Extract the (x, y) coordinate from the center of the cell holding the provided text.  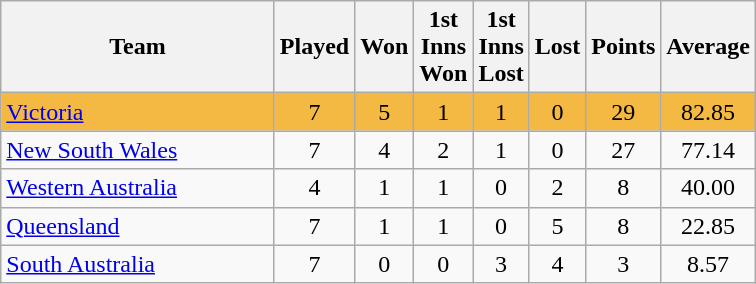
South Australia (138, 264)
Lost (557, 47)
1st Inns Won (444, 47)
Queensland (138, 226)
Points (624, 47)
22.85 (708, 226)
Average (708, 47)
1st Inns Lost (501, 47)
Played (314, 47)
Western Australia (138, 188)
Won (384, 47)
82.85 (708, 112)
29 (624, 112)
8.57 (708, 264)
Team (138, 47)
New South Wales (138, 150)
77.14 (708, 150)
Victoria (138, 112)
40.00 (708, 188)
27 (624, 150)
